Output the (x, y) coordinate of the center of the cell containing the given text.  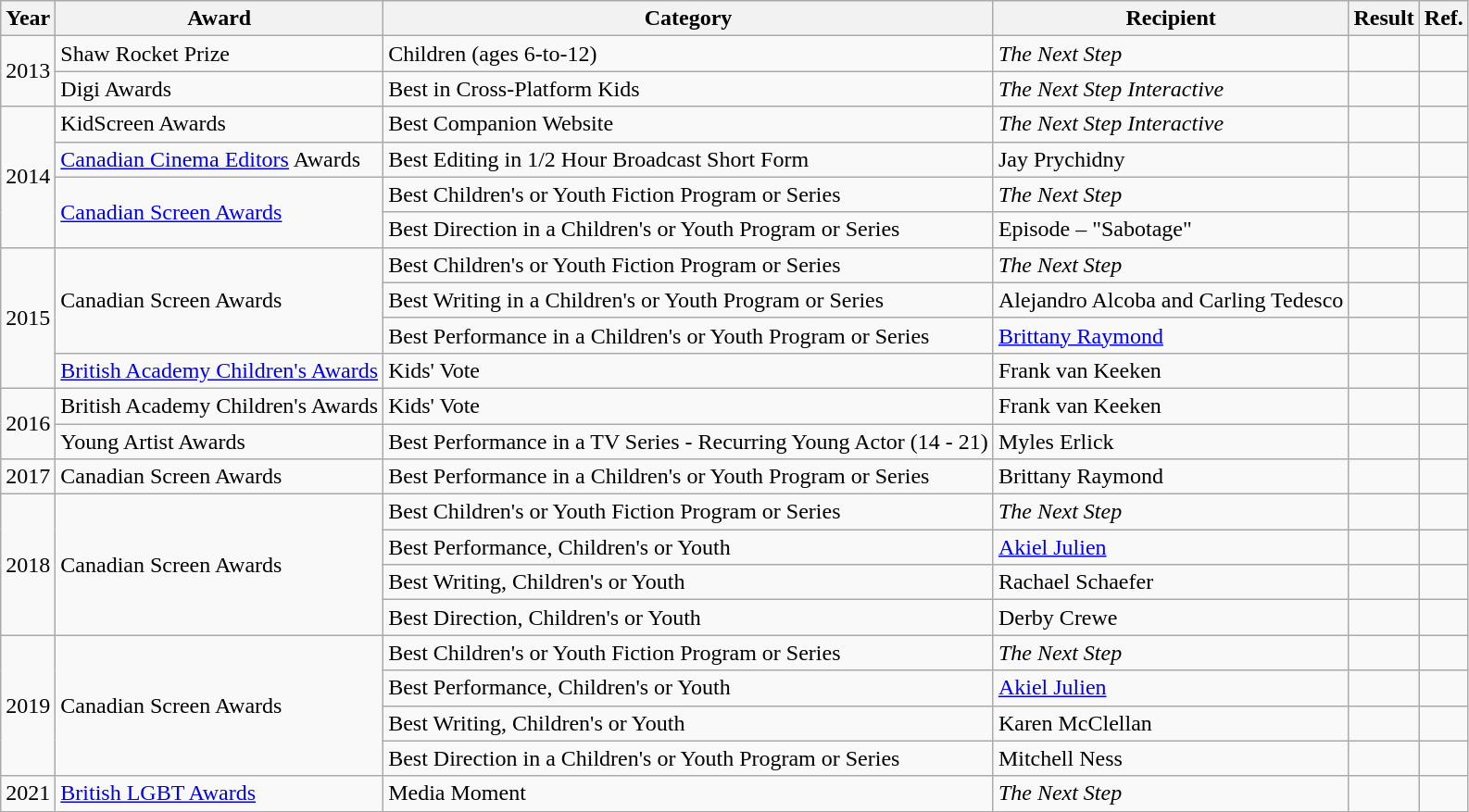
Recipient (1171, 19)
Year (28, 19)
Media Moment (689, 793)
Children (ages 6-to-12) (689, 54)
2016 (28, 423)
2018 (28, 565)
2021 (28, 793)
Category (689, 19)
Best Performance in a TV Series - Recurring Young Actor (14 - 21) (689, 442)
Rachael Schaefer (1171, 582)
Karen McClellan (1171, 723)
Best Direction, Children's or Youth (689, 618)
Episode – "Sabotage" (1171, 230)
2017 (28, 477)
British LGBT Awards (220, 793)
Derby Crewe (1171, 618)
Alejandro Alcoba and Carling Tedesco (1171, 300)
Mitchell Ness (1171, 758)
Digi Awards (220, 89)
KidScreen Awards (220, 124)
2019 (28, 706)
Jay Prychidny (1171, 159)
Best Editing in 1/2 Hour Broadcast Short Form (689, 159)
2015 (28, 318)
Shaw Rocket Prize (220, 54)
Ref. (1443, 19)
2014 (28, 177)
Best Companion Website (689, 124)
Myles Erlick (1171, 442)
Award (220, 19)
2013 (28, 71)
Best in Cross-Platform Kids (689, 89)
Young Artist Awards (220, 442)
Result (1384, 19)
Best Writing in a Children's or Youth Program or Series (689, 300)
Canadian Cinema Editors Awards (220, 159)
